Detect which cell encompasses the target text, then output its [x, y] center coordinate. 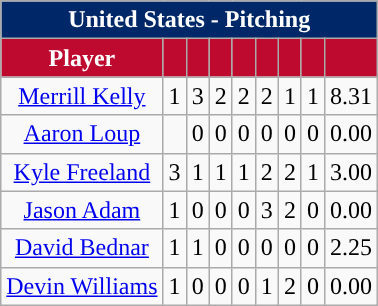
Merrill Kelly [82, 96]
Player [82, 58]
United States - Pitching [190, 20]
Jason Adam [82, 210]
8.31 [350, 96]
David Bednar [82, 248]
2.25 [350, 248]
3.00 [350, 172]
Kyle Freeland [82, 172]
Aaron Loup [82, 134]
Devin Williams [82, 286]
